Detect which cell encompasses the target text, then output its [x, y] center coordinate. 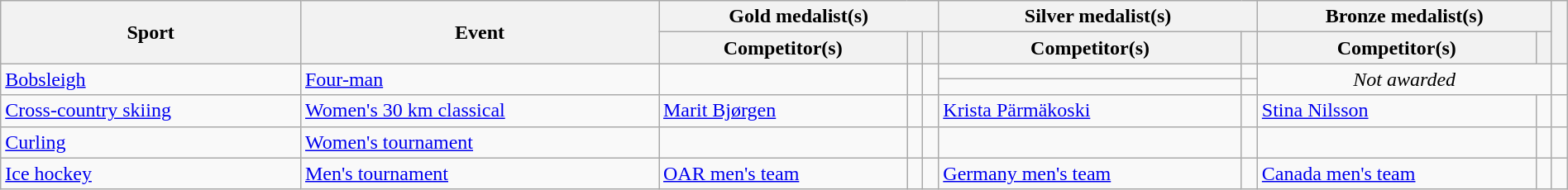
Krista Pärmäkoski [1090, 111]
Curling [151, 142]
Women's 30 km classical [480, 111]
Women's tournament [480, 142]
Gold medalist(s) [798, 17]
Silver medalist(s) [1098, 17]
Marit Bjørgen [782, 111]
Sport [151, 32]
Canada men's team [1396, 173]
Men's tournament [480, 173]
Germany men's team [1090, 173]
Event [480, 32]
Ice hockey [151, 173]
Bronze medalist(s) [1404, 17]
Four-man [480, 79]
Bobsleigh [151, 79]
Stina Nilsson [1396, 111]
Not awarded [1404, 79]
Cross-country skiing [151, 111]
OAR men's team [782, 173]
